Detect which cell encompasses the target text, then output its [x, y] center coordinate. 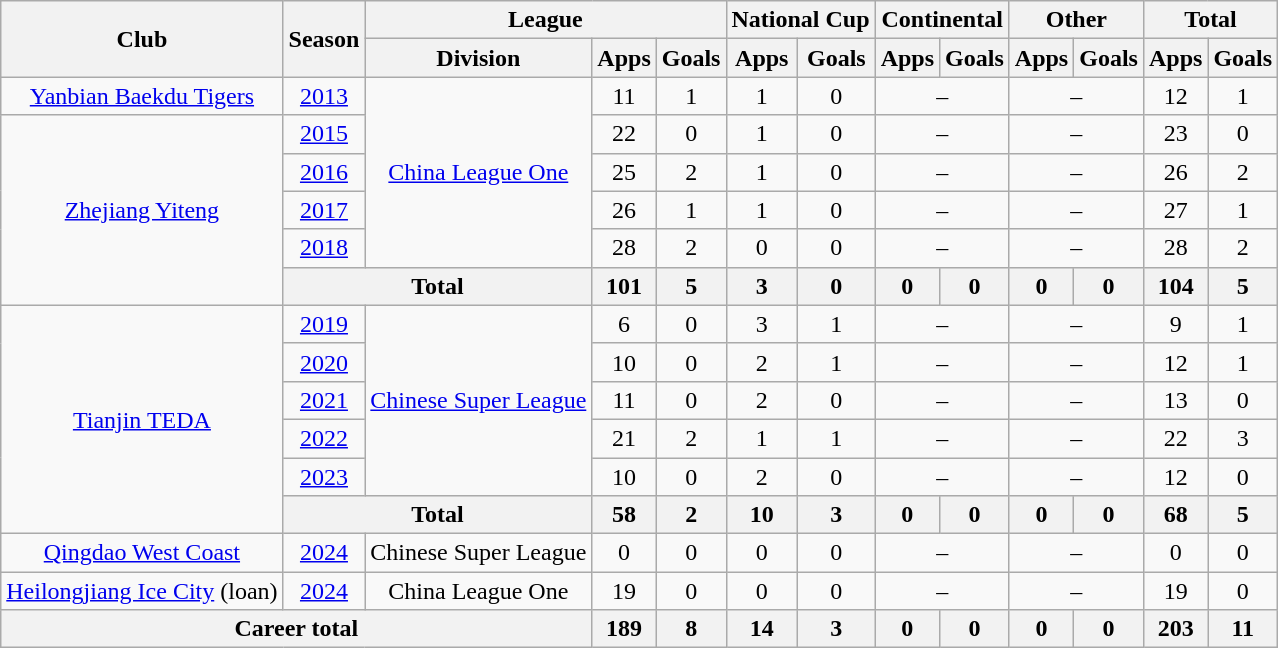
104 [1175, 286]
13 [1175, 400]
National Cup [800, 20]
8 [691, 629]
2016 [324, 172]
2015 [324, 134]
9 [1175, 324]
27 [1175, 210]
58 [624, 515]
14 [762, 629]
203 [1175, 629]
2021 [324, 400]
Heilongjiang Ice City (loan) [142, 591]
Career total [296, 629]
Continental [942, 20]
Yanbian Baekdu Tigers [142, 96]
League [546, 20]
2017 [324, 210]
Tianjin TEDA [142, 419]
23 [1175, 134]
Qingdao West Coast [142, 553]
2019 [324, 324]
2023 [324, 477]
101 [624, 286]
2018 [324, 248]
2020 [324, 362]
Zhejiang Yiteng [142, 210]
Season [324, 39]
Club [142, 39]
2013 [324, 96]
189 [624, 629]
6 [624, 324]
2022 [324, 438]
68 [1175, 515]
21 [624, 438]
Division [478, 58]
Other [1076, 20]
25 [624, 172]
